Scan for the cell matching the given text and deliver its (X, Y) coordinate at center. 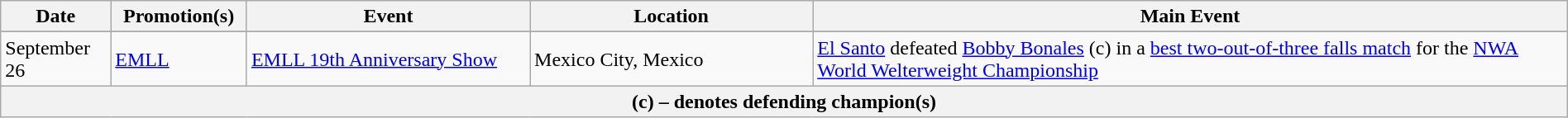
Date (56, 17)
EMLL 19th Anniversary Show (388, 59)
Promotion(s) (179, 17)
Main Event (1191, 17)
Mexico City, Mexico (672, 59)
September 26 (56, 59)
Location (672, 17)
(c) – denotes defending champion(s) (784, 101)
EMLL (179, 59)
El Santo defeated Bobby Bonales (c) in a best two-out-of-three falls match for the NWA World Welterweight Championship (1191, 59)
Event (388, 17)
